Determine the [x, y] coordinate at the center of the cell enclosing the given text.  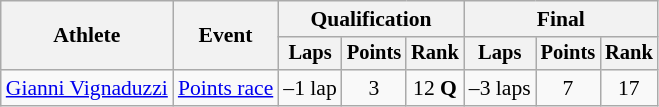
–1 lap [310, 88]
Event [226, 36]
3 [374, 88]
Gianni Vignaduzzi [87, 88]
Qualification [370, 19]
Final [561, 19]
Athlete [87, 36]
7 [568, 88]
Points race [226, 88]
17 [629, 88]
–3 laps [500, 88]
12 Q [435, 88]
